Detect which cell encompasses the target text, then output its (x, y) center coordinate. 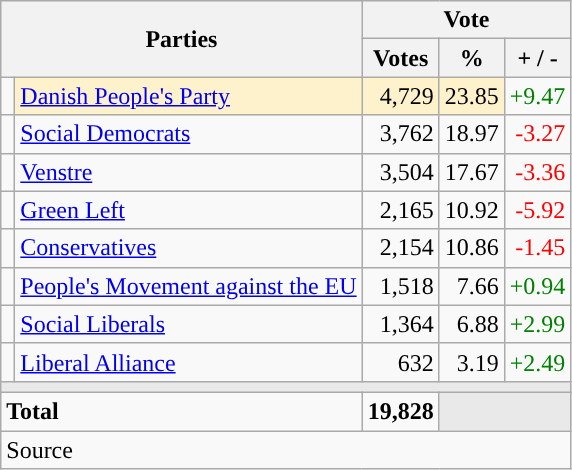
10.86 (472, 248)
Conservatives (188, 248)
4,729 (400, 96)
Green Left (188, 210)
-3.27 (538, 134)
2,165 (400, 210)
23.85 (472, 96)
Total (182, 411)
632 (400, 362)
People's Movement against the EU (188, 286)
Social Liberals (188, 324)
7.66 (472, 286)
-1.45 (538, 248)
17.67 (472, 172)
Liberal Alliance (188, 362)
18.97 (472, 134)
1,364 (400, 324)
Source (286, 449)
+ / - (538, 58)
Votes (400, 58)
1,518 (400, 286)
+2.49 (538, 362)
Social Democrats (188, 134)
+9.47 (538, 96)
% (472, 58)
6.88 (472, 324)
3,762 (400, 134)
-5.92 (538, 210)
+2.99 (538, 324)
Parties (182, 39)
3,504 (400, 172)
Vote (466, 20)
2,154 (400, 248)
10.92 (472, 210)
Danish People's Party (188, 96)
Venstre (188, 172)
-3.36 (538, 172)
3.19 (472, 362)
19,828 (400, 411)
+0.94 (538, 286)
